For the text-containing cell, return its midpoint in (x, y) coordinate format. 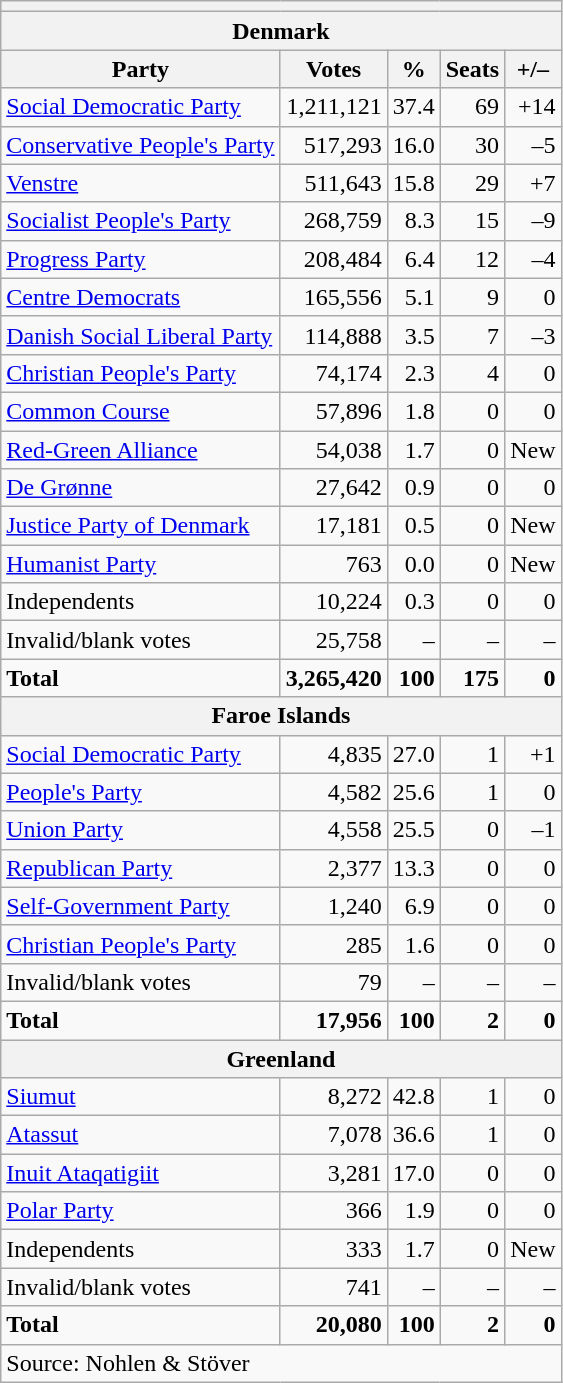
Faroe Islands (281, 716)
1,211,121 (334, 107)
Polar Party (140, 1211)
+14 (533, 107)
511,643 (334, 183)
9 (472, 297)
8.3 (414, 221)
7 (472, 335)
3,265,420 (334, 678)
30 (472, 145)
0.3 (414, 602)
69 (472, 107)
–3 (533, 335)
208,484 (334, 259)
20,080 (334, 1325)
25.5 (414, 830)
17.0 (414, 1173)
1.6 (414, 944)
6.9 (414, 906)
25.6 (414, 792)
37.4 (414, 107)
7,078 (334, 1135)
17,181 (334, 526)
1.8 (414, 411)
Conservative People's Party (140, 145)
Denmark (281, 31)
175 (472, 678)
1,240 (334, 906)
–1 (533, 830)
763 (334, 564)
54,038 (334, 449)
17,956 (334, 1020)
517,293 (334, 145)
2.3 (414, 373)
Humanist Party (140, 564)
2,377 (334, 868)
74,174 (334, 373)
114,888 (334, 335)
De Grønne (140, 488)
Common Course (140, 411)
–5 (533, 145)
Source: Nohlen & Stöver (281, 1363)
4 (472, 373)
+/– (533, 69)
333 (334, 1249)
4,582 (334, 792)
–9 (533, 221)
10,224 (334, 602)
0.9 (414, 488)
Danish Social Liberal Party (140, 335)
79 (334, 982)
6.4 (414, 259)
42.8 (414, 1097)
Progress Party (140, 259)
5.1 (414, 297)
Socialist People's Party (140, 221)
3.5 (414, 335)
27.0 (414, 754)
741 (334, 1287)
–4 (533, 259)
1.9 (414, 1211)
People's Party (140, 792)
12 (472, 259)
Seats (472, 69)
15 (472, 221)
Siumut (140, 1097)
285 (334, 944)
8,272 (334, 1097)
16.0 (414, 145)
Union Party (140, 830)
Self-Government Party (140, 906)
+7 (533, 183)
Venstre (140, 183)
Votes (334, 69)
Justice Party of Denmark (140, 526)
0.5 (414, 526)
Party (140, 69)
Atassut (140, 1135)
29 (472, 183)
% (414, 69)
13.3 (414, 868)
165,556 (334, 297)
57,896 (334, 411)
25,758 (334, 640)
Red-Green Alliance (140, 449)
3,281 (334, 1173)
268,759 (334, 221)
0.0 (414, 564)
+1 (533, 754)
4,835 (334, 754)
366 (334, 1211)
27,642 (334, 488)
4,558 (334, 830)
Republican Party (140, 868)
15.8 (414, 183)
Centre Democrats (140, 297)
Inuit Ataqatigiit (140, 1173)
36.6 (414, 1135)
Greenland (281, 1059)
